Search for the cell housing the specified text and yield its [X, Y] center coordinate. 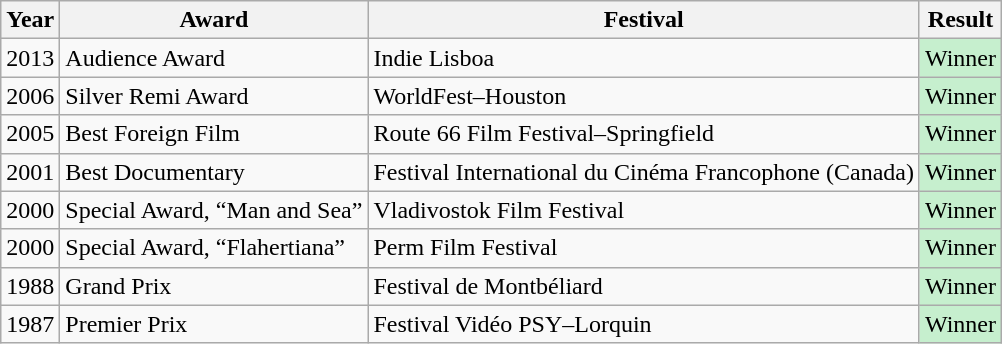
Result [960, 20]
WorldFest–Houston [644, 96]
Festival Vidéo PSY–Lorquin [644, 324]
2013 [30, 58]
Grand Prix [214, 286]
Premier Prix [214, 324]
Perm Film Festival [644, 248]
Festival [644, 20]
Year [30, 20]
Indie Lisboa [644, 58]
Special Award, “Man and Sea” [214, 210]
1987 [30, 324]
2001 [30, 172]
Best Documentary [214, 172]
Festival International du Cinéma Francophone (Canada) [644, 172]
Route 66 Film Festival–Springfield [644, 134]
2006 [30, 96]
Silver Remi Award [214, 96]
1988 [30, 286]
Vladivostok Film Festival [644, 210]
Best Foreign Film [214, 134]
Audience Award [214, 58]
2005 [30, 134]
Festival de Montbéliard [644, 286]
Special Award, “Flahertiana” [214, 248]
Award [214, 20]
